Output the (X, Y) coordinate of the center of the cell containing the given text.  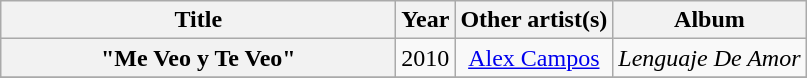
Album (710, 20)
Title (198, 20)
"Me Veo y Te Veo" (198, 58)
Alex Campos (534, 58)
Lenguaje De Amor (710, 58)
Year (426, 20)
2010 (426, 58)
Other artist(s) (534, 20)
